Return the (X, Y) coordinate for the center point of the cell that contains the specified text.  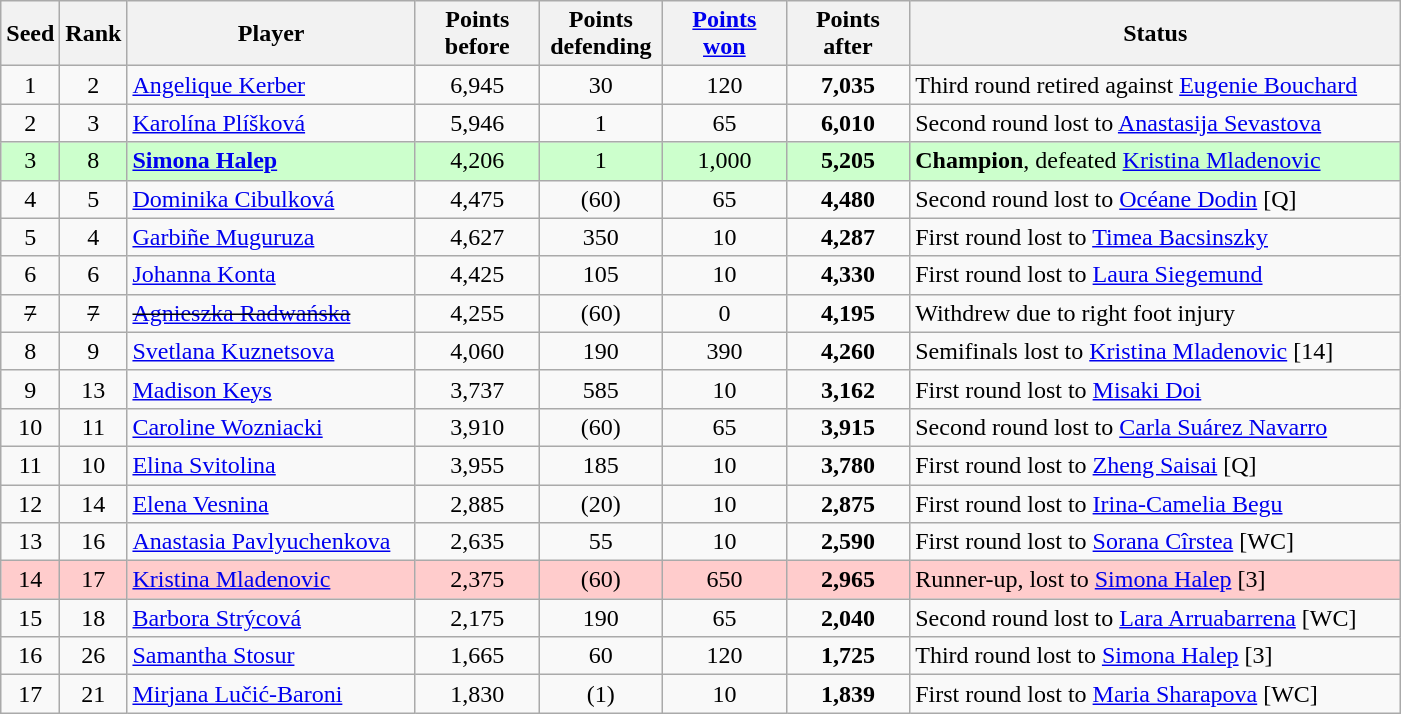
2,590 (848, 542)
1,665 (477, 656)
Barbora Strýcová (272, 618)
105 (601, 275)
1,839 (848, 694)
Caroline Wozniacki (272, 427)
1,830 (477, 694)
Samantha Stosur (272, 656)
Third round lost to Simona Halep [3] (1156, 656)
3,162 (848, 389)
3,780 (848, 465)
Points before (477, 34)
Agnieszka Radwańska (272, 313)
1,725 (848, 656)
Second round lost to Carla Suárez Navarro (1156, 427)
2,375 (477, 580)
4,060 (477, 351)
Madison Keys (272, 389)
3,910 (477, 427)
Status (1156, 34)
21 (94, 694)
Svetlana Kuznetsova (272, 351)
4,475 (477, 199)
6,945 (477, 85)
3,737 (477, 389)
First round lost to Zheng Saisai [Q] (1156, 465)
First round lost to Misaki Doi (1156, 389)
Second round lost to Anastasija Sevastova (1156, 123)
First round lost to Maria Sharapova [WC] (1156, 694)
4,330 (848, 275)
First round lost to Laura Siegemund (1156, 275)
Champion, defeated Kristina Mladenovic (1156, 161)
Elina Svitolina (272, 465)
Johanna Konta (272, 275)
350 (601, 237)
26 (94, 656)
4,195 (848, 313)
4,480 (848, 199)
Angelique Kerber (272, 85)
First round lost to Irina-Camelia Begu (1156, 503)
Points defending (601, 34)
2,635 (477, 542)
3,955 (477, 465)
Third round retired against Eugenie Bouchard (1156, 85)
7,035 (848, 85)
1,000 (725, 161)
First round lost to Sorana Cîrstea [WC] (1156, 542)
18 (94, 618)
585 (601, 389)
4,425 (477, 275)
5,946 (477, 123)
4,255 (477, 313)
0 (725, 313)
390 (725, 351)
Points after (848, 34)
Elena Vesnina (272, 503)
Anastasia Pavlyuchenkova (272, 542)
Simona Halep (272, 161)
2,875 (848, 503)
650 (725, 580)
3,915 (848, 427)
Seed (30, 34)
4,206 (477, 161)
Karolína Plíšková (272, 123)
Semifinals lost to Kristina Mladenovic [14] (1156, 351)
(1) (601, 694)
Dominika Cibulková (272, 199)
Garbiñe Muguruza (272, 237)
185 (601, 465)
Player (272, 34)
2,175 (477, 618)
15 (30, 618)
4,627 (477, 237)
30 (601, 85)
55 (601, 542)
Points won (725, 34)
12 (30, 503)
2,965 (848, 580)
60 (601, 656)
4,287 (848, 237)
2,040 (848, 618)
First round lost to Timea Bacsinszky (1156, 237)
Kristina Mladenovic (272, 580)
Second round lost to Lara Arruabarrena [WC] (1156, 618)
6,010 (848, 123)
Second round lost to Océane Dodin [Q] (1156, 199)
Runner-up, lost to Simona Halep [3] (1156, 580)
Rank (94, 34)
Withdrew due to right foot injury (1156, 313)
2,885 (477, 503)
(20) (601, 503)
Mirjana Lučić-Baroni (272, 694)
5,205 (848, 161)
4,260 (848, 351)
